Provide the [X, Y] coordinate of the cell's center where the given text is located.  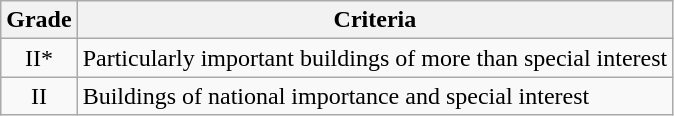
Criteria [375, 20]
Particularly important buildings of more than special interest [375, 58]
II [39, 96]
Grade [39, 20]
II* [39, 58]
Buildings of national importance and special interest [375, 96]
